Locate the cell with the specified text and output its (X, Y) center coordinate. 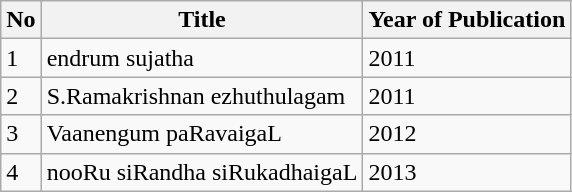
1 (21, 58)
2013 (467, 172)
3 (21, 134)
4 (21, 172)
Year of Publication (467, 20)
2012 (467, 134)
Vaanengum paRavaigaL (202, 134)
Title (202, 20)
No (21, 20)
endrum sujatha (202, 58)
S.Ramakrishnan ezhuthulagam (202, 96)
2 (21, 96)
nooRu siRandha siRukadhaigaL (202, 172)
